Search for the cell housing the specified text and yield its [X, Y] center coordinate. 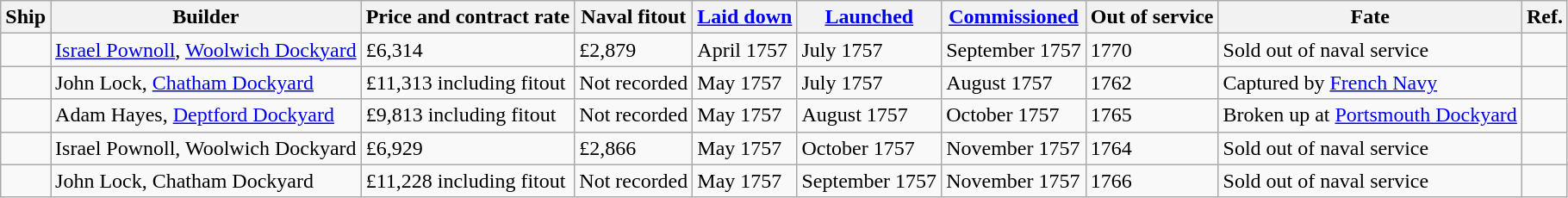
Ship [26, 17]
Naval fitout [634, 17]
Out of service [1152, 17]
Adam Hayes, Deptford Dockyard [207, 115]
Captured by French Navy [1370, 83]
1766 [1152, 181]
Launched [869, 17]
1770 [1152, 50]
£11,228 including fitout [468, 181]
Broken up at Portsmouth Dockyard [1370, 115]
Price and contract rate [468, 17]
Fate [1370, 17]
£6,929 [468, 148]
Laid down [744, 17]
£2,879 [634, 50]
1762 [1152, 83]
£9,813 including fitout [468, 115]
Commissioned [1014, 17]
1764 [1152, 148]
1765 [1152, 115]
£2,866 [634, 148]
£6,314 [468, 50]
Ref. [1544, 17]
Builder [207, 17]
April 1757 [744, 50]
£11,313 including fitout [468, 83]
